Pinpoint the cell where the given text exists, returning its (X, Y) midpoint coordinate. 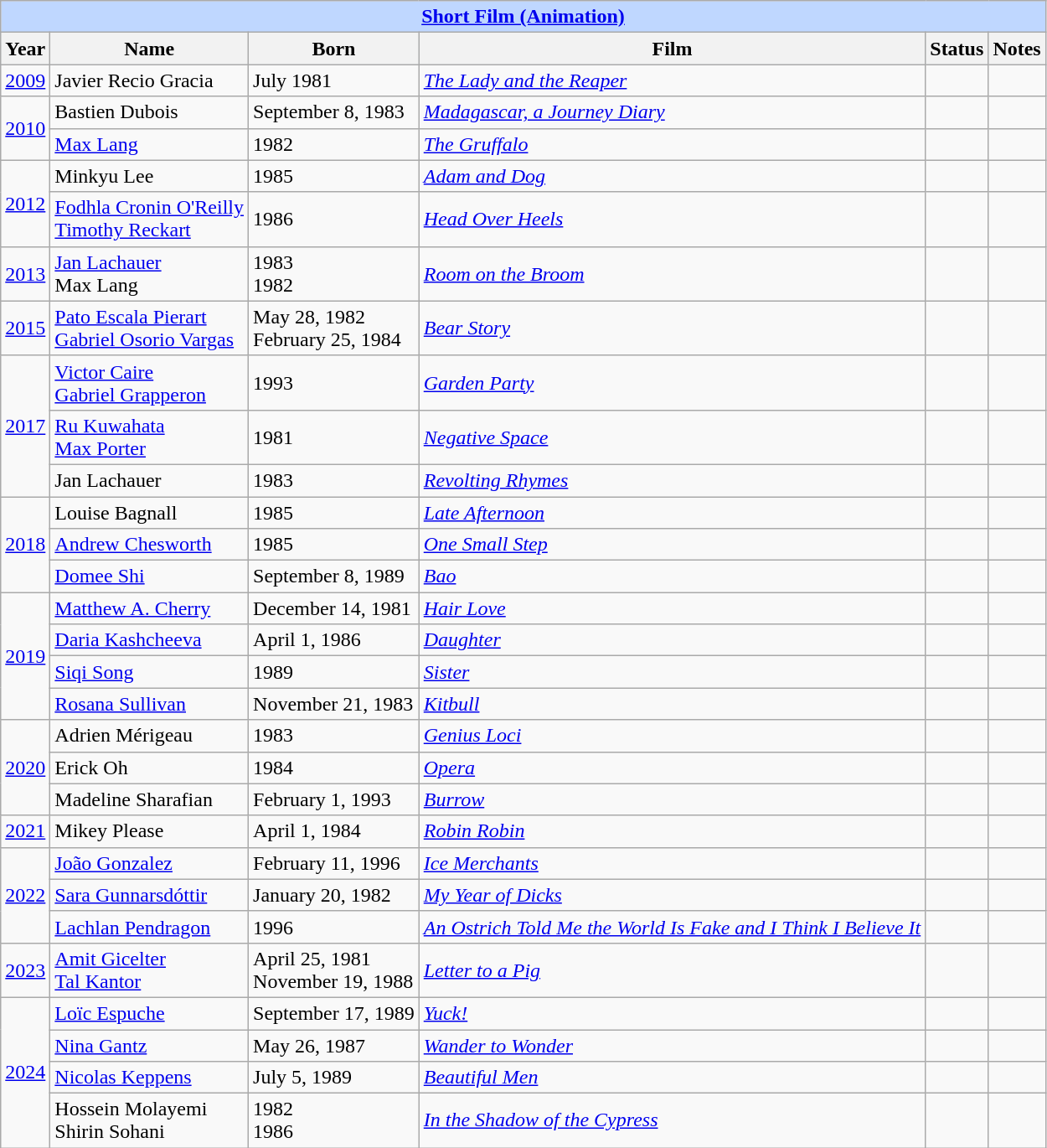
Year (25, 49)
1986 (334, 220)
January 20, 1982 (334, 895)
Opera (672, 768)
Negative Space (672, 437)
2022 (25, 895)
Madeline Sharafian (149, 799)
December 14, 1981 (334, 608)
2012 (25, 203)
Head Over Heels (672, 220)
2018 (25, 544)
Matthew A. Cherry (149, 608)
One Small Step (672, 545)
Sara Gunnarsdóttir (149, 895)
In the Shadow of the Cypress (672, 1121)
Nicolas Keppens (149, 1078)
Nina Gantz (149, 1045)
Status (957, 49)
Ru KuwahataMax Porter (149, 437)
2015 (25, 328)
Madagascar, a Journey Diary (672, 112)
2021 (25, 831)
João Gonzalez (149, 863)
Hossein MolayemiShirin Sohani (149, 1121)
2009 (25, 80)
Bear Story (672, 328)
Notes (1017, 49)
Room on the Broom (672, 273)
September 8, 1989 (334, 577)
My Year of Dicks (672, 895)
The Lady and the Reaper (672, 80)
Robin Robin (672, 831)
Revolting Rhymes (672, 480)
Mikey Please (149, 831)
Daria Kashcheeva (149, 640)
Genius Loci (672, 736)
Domee Shi (149, 577)
2023 (25, 970)
September 8, 1983 (334, 112)
Pato Escala PierartGabriel Osorio Vargas (149, 328)
Born (334, 49)
Rosana Sullivan (149, 704)
2010 (25, 128)
Bao (672, 577)
Fodhla Cronin O'ReillyTimothy Reckart (149, 220)
1982 (334, 144)
May 28, 1982February 25, 1984 (334, 328)
19821986 (334, 1121)
1993 (334, 382)
Daughter (672, 640)
1984 (334, 768)
Kitbull (672, 704)
Sister (672, 672)
Garden Party (672, 382)
Ice Merchants (672, 863)
Jan LachauerMax Lang (149, 273)
Adam and Dog (672, 176)
2013 (25, 273)
April 1, 1984 (334, 831)
Jan Lachauer (149, 480)
Film (672, 49)
Minkyu Lee (149, 176)
July 1981 (334, 80)
2019 (25, 656)
Hair Love (672, 608)
May 26, 1987 (334, 1045)
Short Film (Animation) (523, 17)
Erick Oh (149, 768)
Adrien Mérigeau (149, 736)
Burrow (672, 799)
Letter to a Pig (672, 970)
Siqi Song (149, 672)
1981 (334, 437)
Amit GicelterTal Kantor (149, 970)
July 5, 1989 (334, 1078)
1996 (334, 927)
Name (149, 49)
February 11, 1996 (334, 863)
19831982 (334, 273)
Max Lang (149, 144)
November 21, 1983 (334, 704)
September 17, 1989 (334, 1013)
Late Afternoon (672, 512)
Lachlan Pendragon (149, 927)
Beautiful Men (672, 1078)
Loïc Espuche (149, 1013)
2020 (25, 768)
February 1, 1993 (334, 799)
April 25, 1981November 19, 1988 (334, 970)
Yuck! (672, 1013)
Andrew Chesworth (149, 545)
The Gruffalo (672, 144)
1989 (334, 672)
Victor CaireGabriel Grapperon (149, 382)
2017 (25, 426)
Javier Recio Gracia (149, 80)
Louise Bagnall (149, 512)
Wander to Wonder (672, 1045)
2024 (25, 1073)
An Ostrich Told Me the World Is Fake and I Think I Believe It (672, 927)
Bastien Dubois (149, 112)
April 1, 1986 (334, 640)
